Find where the given text appears and provide that cell's center as (x, y) coordinate. 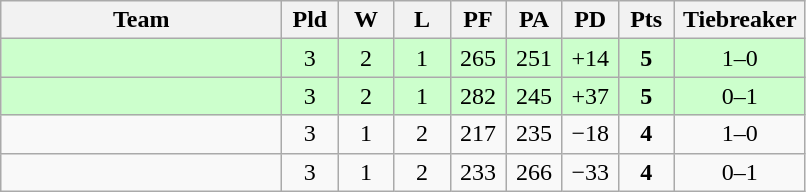
PA (534, 20)
+14 (590, 58)
PF (478, 20)
282 (478, 96)
Pld (310, 20)
266 (534, 172)
233 (478, 172)
L (422, 20)
Pts (646, 20)
217 (478, 134)
PD (590, 20)
235 (534, 134)
Tiebreaker (740, 20)
265 (478, 58)
−18 (590, 134)
W (366, 20)
+37 (590, 96)
−33 (590, 172)
245 (534, 96)
Team (142, 20)
251 (534, 58)
